Scan for the cell matching the given text and deliver its [x, y] coordinate at center. 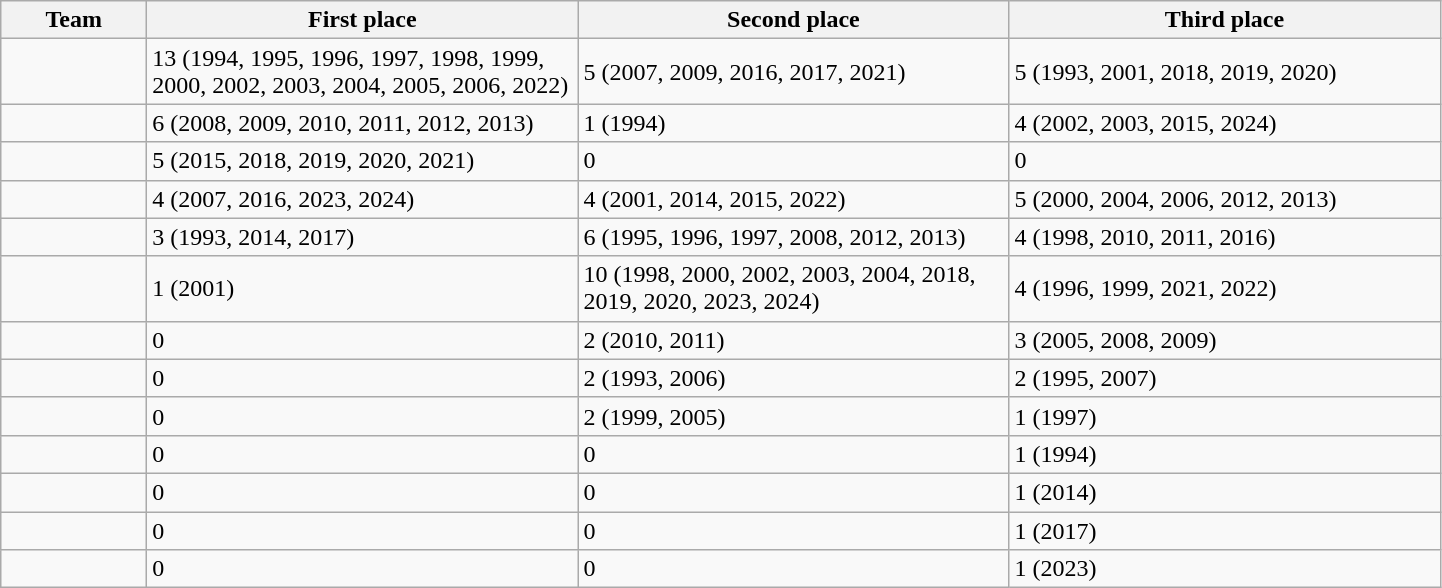
Third place [1224, 20]
5 (2015, 2018, 2019, 2020, 2021) [362, 161]
2 (1995, 2007) [1224, 378]
4 (2007, 2016, 2023, 2024) [362, 199]
1 (2014) [1224, 492]
1 (2001) [362, 288]
3 (1993, 2014, 2017) [362, 237]
1 (1997) [1224, 416]
6 (1995, 1996, 1997, 2008, 2012, 2013) [794, 237]
4 (2001, 2014, 2015, 2022) [794, 199]
6 (2008, 2009, 2010, 2011, 2012, 2013) [362, 123]
5 (1993, 2001, 2018, 2019, 2020) [1224, 72]
4 (2002, 2003, 2015, 2024) [1224, 123]
1 (2017) [1224, 531]
10 (1998, 2000, 2002, 2003, 2004, 2018, 2019, 2020, 2023, 2024) [794, 288]
2 (1999, 2005) [794, 416]
1 (2023) [1224, 569]
2 (1993, 2006) [794, 378]
First place [362, 20]
Team [74, 20]
2 (2010, 2011) [794, 340]
13 (1994, 1995, 1996, 1997, 1998, 1999, 2000, 2002, 2003, 2004, 2005, 2006, 2022) [362, 72]
4 (1996, 1999, 2021, 2022) [1224, 288]
3 (2005, 2008, 2009) [1224, 340]
4 (1998, 2010, 2011, 2016) [1224, 237]
5 (2007, 2009, 2016, 2017, 2021) [794, 72]
5 (2000, 2004, 2006, 2012, 2013) [1224, 199]
Second place [794, 20]
